Output the (x, y) coordinate of the center of the cell containing the given text.  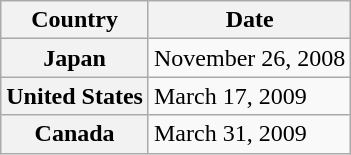
Country (75, 20)
March 31, 2009 (249, 134)
March 17, 2009 (249, 96)
Canada (75, 134)
Date (249, 20)
United States (75, 96)
November 26, 2008 (249, 58)
Japan (75, 58)
